Output the (X, Y) coordinate of the center of the cell containing the given text.  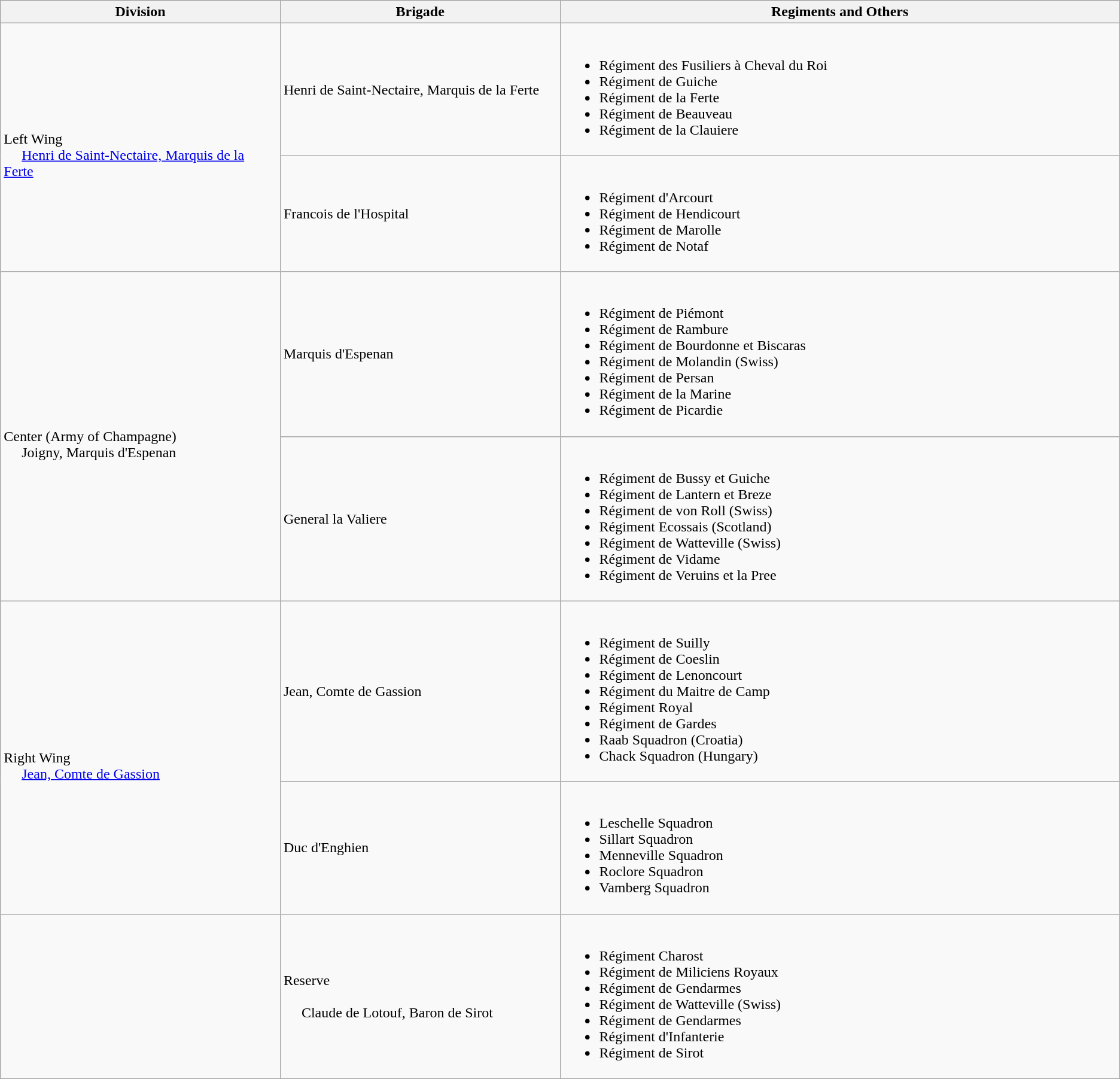
Right Wing Jean, Comte de Gassion (141, 758)
Division (141, 12)
Leschelle SquadronSillart SquadronMenneville SquadronRoclore SquadronVamberg Squadron (840, 847)
Regiments and Others (840, 12)
Reserve Claude de Lotouf, Baron de Sirot (420, 996)
Henri de Saint-Nectaire, Marquis de la Ferte (420, 90)
Francois de l'Hospital (420, 214)
Brigade (420, 12)
Center (Army of Champagne) Joigny, Marquis d'Espenan (141, 436)
Left Wing Henri de Saint-Nectaire, Marquis de la Ferte (141, 147)
Régiment des Fusiliers à Cheval du RoiRégiment de GuicheRégiment de la FerteRégiment de BeauveauRégiment de la Clauiere (840, 90)
Jean, Comte de Gassion (420, 691)
Marquis d'Espenan (420, 354)
General la Valiere (420, 518)
Duc d'Enghien (420, 847)
Régiment d'ArcourtRégiment de HendicourtRégiment de MarolleRégiment de Notaf (840, 214)
